Detect which cell encompasses the target text, then output its (X, Y) center coordinate. 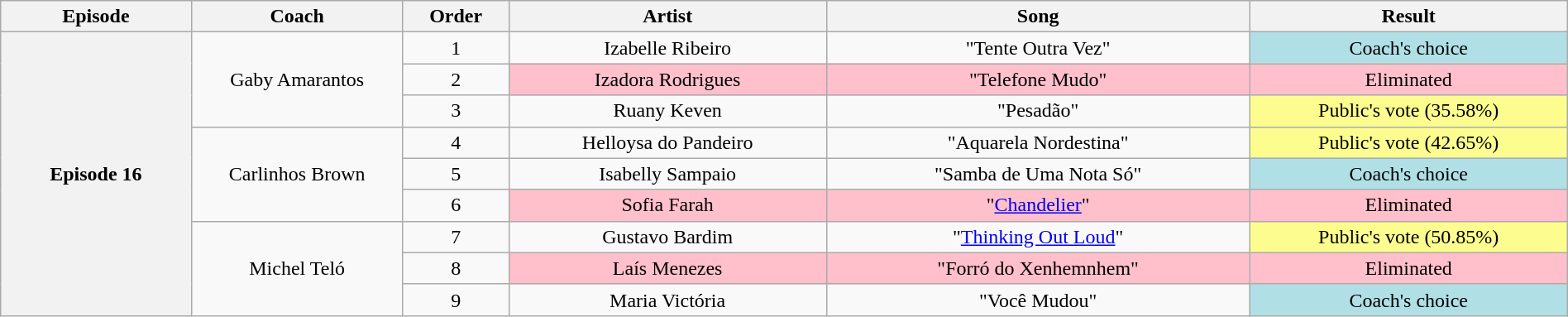
3 (456, 111)
Gustavo Bardim (667, 237)
Episode (96, 17)
Izadora Rodrigues (667, 79)
Public's vote (50.85%) (1408, 237)
"Você Mudou" (1038, 300)
"Forró do Xenhemnhem" (1038, 268)
Public's vote (42.65%) (1408, 142)
Coach (297, 17)
Public's vote (35.58%) (1408, 111)
4 (456, 142)
1 (456, 48)
"Telefone Mudo" (1038, 79)
7 (456, 237)
Ruany Keven (667, 111)
Maria Victória (667, 300)
Episode 16 (96, 174)
Laís Menezes (667, 268)
5 (456, 174)
Isabelly Sampaio (667, 174)
8 (456, 268)
"Tente Outra Vez" (1038, 48)
"Aquarela Nordestina" (1038, 142)
Result (1408, 17)
"Pesadão" (1038, 111)
Carlinhos Brown (297, 174)
Izabelle Ribeiro (667, 48)
Sofia Farah (667, 205)
9 (456, 300)
"Thinking Out Loud" (1038, 237)
Song (1038, 17)
2 (456, 79)
Gaby Amarantos (297, 79)
Order (456, 17)
Artist (667, 17)
"Chandelier" (1038, 205)
6 (456, 205)
Helloysa do Pandeiro (667, 142)
"Samba de Uma Nota Só" (1038, 174)
Michel Teló (297, 268)
